Locate the cell with the specified text and output its [x, y] center coordinate. 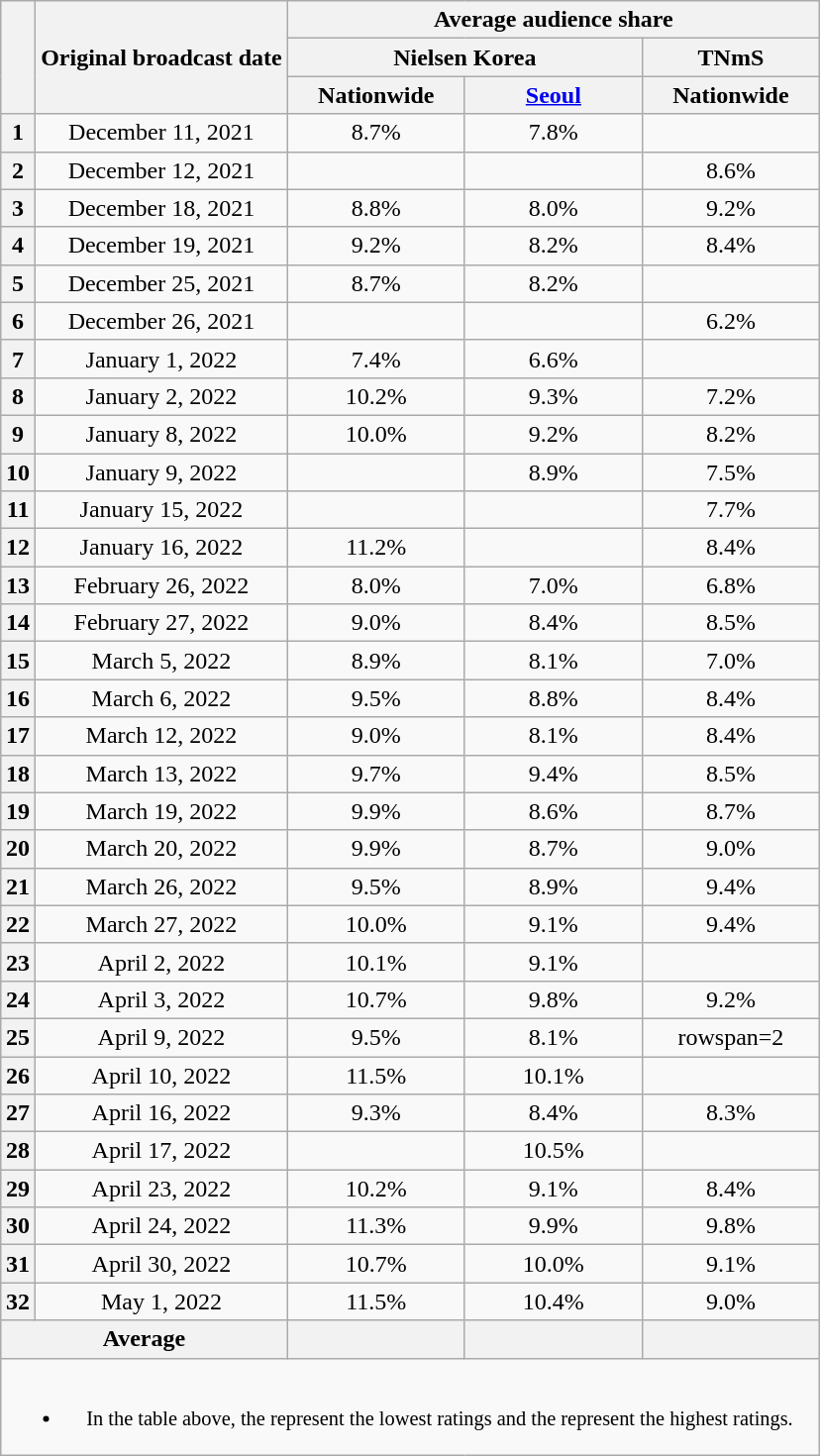
January 8, 2022 [162, 434]
January 2, 2022 [162, 396]
TNmS [731, 57]
29 [18, 1189]
22 [18, 924]
2 [18, 170]
5 [18, 283]
March 26, 2022 [162, 886]
7.4% [376, 359]
27 [18, 1113]
Nielsen Korea [464, 57]
9 [18, 434]
8 [18, 396]
March 12, 2022 [162, 736]
7.5% [731, 472]
7 [18, 359]
March 27, 2022 [162, 924]
February 26, 2022 [162, 585]
May 1, 2022 [162, 1301]
Average [145, 1339]
32 [18, 1301]
6.6% [553, 359]
January 9, 2022 [162, 472]
6.8% [731, 585]
18 [18, 774]
21 [18, 886]
March 5, 2022 [162, 661]
April 16, 2022 [162, 1113]
March 19, 2022 [162, 811]
9.7% [376, 774]
30 [18, 1226]
24 [18, 999]
April 3, 2022 [162, 999]
11.2% [376, 548]
December 18, 2021 [162, 208]
In the table above, the represent the lowest ratings and the represent the highest ratings. [410, 1406]
February 27, 2022 [162, 623]
3 [18, 208]
January 15, 2022 [162, 510]
April 24, 2022 [162, 1226]
17 [18, 736]
4 [18, 246]
7.7% [731, 510]
10 [18, 472]
1 [18, 133]
11.3% [376, 1226]
15 [18, 661]
31 [18, 1264]
Seoul [553, 95]
12 [18, 548]
6 [18, 321]
December 19, 2021 [162, 246]
April 2, 2022 [162, 962]
April 10, 2022 [162, 1075]
20 [18, 849]
10.4% [553, 1301]
14 [18, 623]
26 [18, 1075]
8.3% [731, 1113]
December 25, 2021 [162, 283]
April 23, 2022 [162, 1189]
January 1, 2022 [162, 359]
6.2% [731, 321]
Original broadcast date [162, 57]
December 26, 2021 [162, 321]
13 [18, 585]
December 12, 2021 [162, 170]
rowspan=2 [731, 1037]
28 [18, 1151]
April 9, 2022 [162, 1037]
January 16, 2022 [162, 548]
25 [18, 1037]
March 20, 2022 [162, 849]
Average audience share [553, 20]
19 [18, 811]
23 [18, 962]
11 [18, 510]
16 [18, 698]
December 11, 2021 [162, 133]
7.8% [553, 133]
March 13, 2022 [162, 774]
March 6, 2022 [162, 698]
April 30, 2022 [162, 1264]
10.5% [553, 1151]
7.2% [731, 396]
April 17, 2022 [162, 1151]
